Locate the cell with the specified text and output its (X, Y) center coordinate. 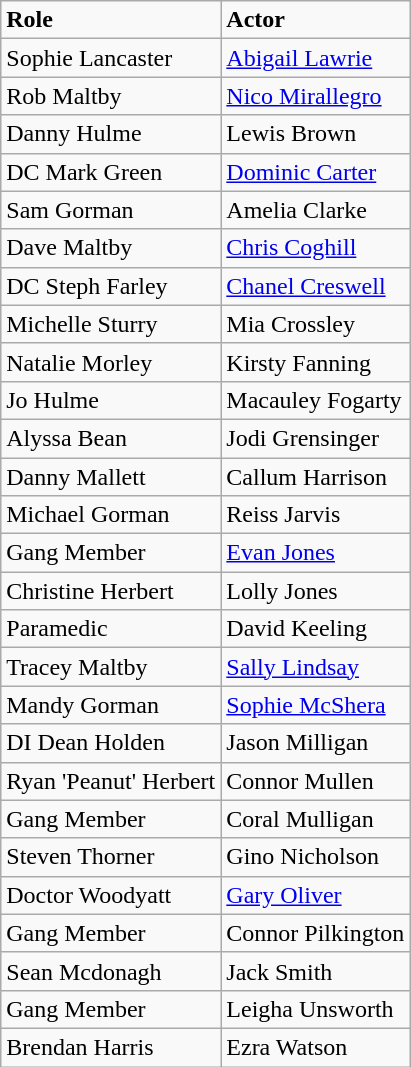
Danny Hulme (111, 134)
Jo Hulme (111, 400)
DI Dean Holden (111, 743)
Kirsty Fanning (316, 362)
DC Mark Green (111, 172)
Coral Mulligan (316, 819)
Sally Lindsay (316, 667)
Jodi Grensinger (316, 438)
Connor Pilkington (316, 933)
Lolly Jones (316, 591)
Alyssa Bean (111, 438)
Christine Herbert (111, 591)
Jason Milligan (316, 743)
Callum Harrison (316, 477)
Connor Mullen (316, 781)
DC Steph Farley (111, 286)
Jack Smith (316, 971)
Dave Maltby (111, 248)
Sean Mcdonagh (111, 971)
Gino Nicholson (316, 857)
Sophie McShera (316, 705)
Role (111, 20)
Paramedic (111, 629)
Natalie Morley (111, 362)
Brendan Harris (111, 1047)
Danny Mallett (111, 477)
Leigha Unsworth (316, 1009)
Ezra Watson (316, 1047)
Lewis Brown (316, 134)
Abigail Lawrie (316, 58)
Michael Gorman (111, 515)
David Keeling (316, 629)
Actor (316, 20)
Tracey Maltby (111, 667)
Amelia Clarke (316, 210)
Sam Gorman (111, 210)
Ryan 'Peanut' Herbert (111, 781)
Chanel Creswell (316, 286)
Evan Jones (316, 553)
Mia Crossley (316, 324)
Michelle Sturry (111, 324)
Nico Mirallegro (316, 96)
Reiss Jarvis (316, 515)
Mandy Gorman (111, 705)
Gary Oliver (316, 895)
Chris Coghill (316, 248)
Steven Thorner (111, 857)
Dominic Carter (316, 172)
Rob Maltby (111, 96)
Sophie Lancaster (111, 58)
Doctor Woodyatt (111, 895)
Macauley Fogarty (316, 400)
